Return [x, y] of the center of cell containing provided text 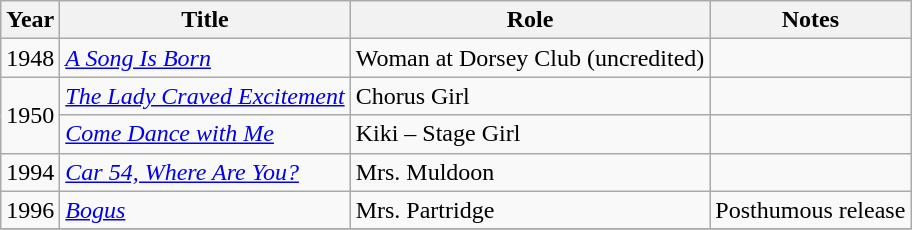
Bogus [205, 210]
Woman at Dorsey Club (uncredited) [530, 58]
Title [205, 20]
1996 [30, 210]
1948 [30, 58]
A Song Is Born [205, 58]
Year [30, 20]
1950 [30, 115]
Notes [810, 20]
Mrs. Partridge [530, 210]
Mrs. Muldoon [530, 172]
Car 54, Where Are You? [205, 172]
Posthumous release [810, 210]
Role [530, 20]
The Lady Craved Excitement [205, 96]
Come Dance with Me [205, 134]
Kiki – Stage Girl [530, 134]
Chorus Girl [530, 96]
1994 [30, 172]
